Capture the cell that displays the provided text and extract its (X, Y) central coordinate. 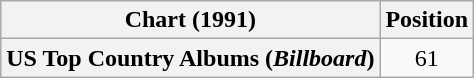
61 (427, 58)
US Top Country Albums (Billboard) (190, 58)
Position (427, 20)
Chart (1991) (190, 20)
